From the cell containing the given text, extract its center point as (x, y) coordinate. 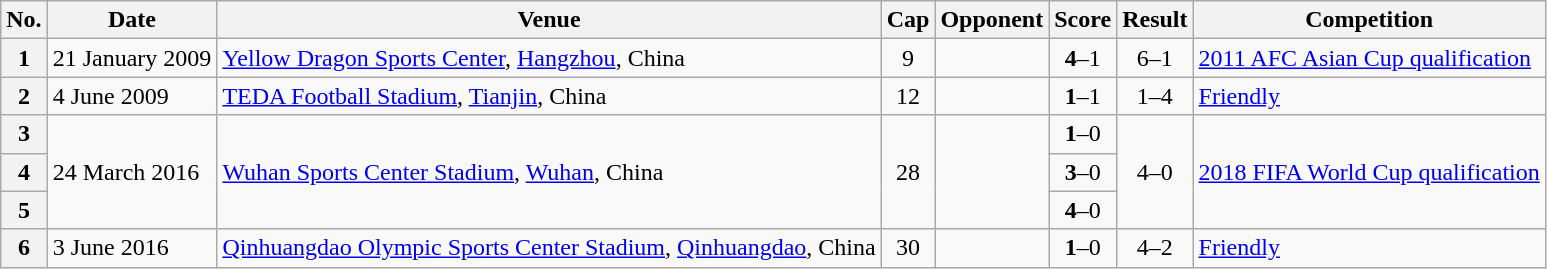
Cap (908, 20)
Venue (549, 20)
6–1 (1155, 58)
3–0 (1083, 172)
Yellow Dragon Sports Center, Hangzhou, China (549, 58)
1–4 (1155, 96)
Date (132, 20)
2018 FIFA World Cup qualification (1369, 172)
Score (1083, 20)
1 (24, 58)
28 (908, 172)
2011 AFC Asian Cup qualification (1369, 58)
Wuhan Sports Center Stadium, Wuhan, China (549, 172)
12 (908, 96)
3 June 2016 (132, 248)
No. (24, 20)
4 June 2009 (132, 96)
Competition (1369, 20)
6 (24, 248)
3 (24, 134)
Opponent (992, 20)
5 (24, 210)
9 (908, 58)
24 March 2016 (132, 172)
Qinhuangdao Olympic Sports Center Stadium, Qinhuangdao, China (549, 248)
Result (1155, 20)
21 January 2009 (132, 58)
4–2 (1155, 248)
1–1 (1083, 96)
4–1 (1083, 58)
30 (908, 248)
2 (24, 96)
4 (24, 172)
TEDA Football Stadium, Tianjin, China (549, 96)
